From the cell containing the given text, extract its center point as [x, y] coordinate. 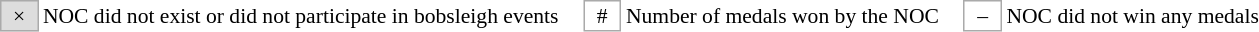
– [983, 16]
NOC did not exist or did not participate in bobsleigh events [310, 16]
Number of medals won by the NOC [792, 16]
# [602, 16]
× [19, 16]
